Output the [x, y] coordinate of the center of the cell containing the given text.  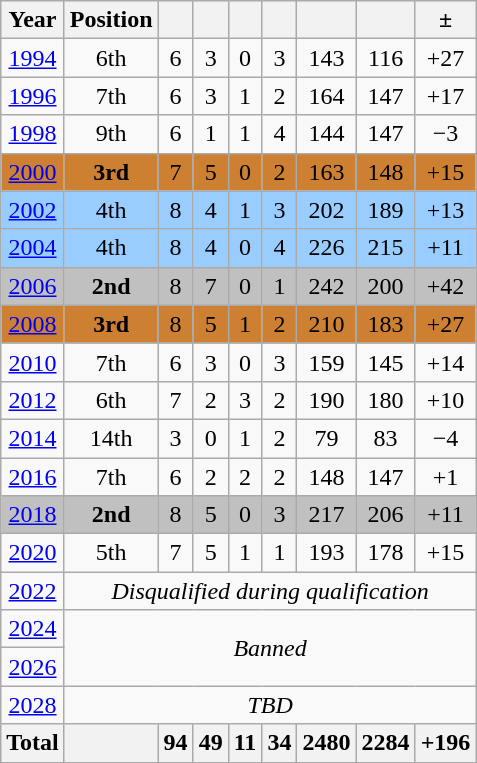
242 [326, 286]
190 [326, 400]
11 [245, 743]
164 [326, 96]
2008 [33, 324]
Banned [270, 648]
2024 [33, 629]
+42 [446, 286]
180 [386, 400]
2018 [33, 515]
116 [386, 58]
2010 [33, 362]
2014 [33, 438]
+196 [446, 743]
83 [386, 438]
215 [386, 248]
5th [111, 553]
Position [111, 20]
−4 [446, 438]
± [446, 20]
+14 [446, 362]
2028 [33, 705]
144 [326, 134]
1994 [33, 58]
2006 [33, 286]
2020 [33, 553]
2026 [33, 667]
159 [326, 362]
2012 [33, 400]
2004 [33, 248]
202 [326, 210]
+10 [446, 400]
189 [386, 210]
183 [386, 324]
+13 [446, 210]
−3 [446, 134]
1998 [33, 134]
1996 [33, 96]
217 [326, 515]
Total [33, 743]
34 [280, 743]
163 [326, 172]
2000 [33, 172]
193 [326, 553]
+17 [446, 96]
178 [386, 553]
200 [386, 286]
2022 [33, 591]
143 [326, 58]
9th [111, 134]
145 [386, 362]
210 [326, 324]
2002 [33, 210]
2284 [386, 743]
2480 [326, 743]
49 [210, 743]
2016 [33, 477]
14th [111, 438]
226 [326, 248]
94 [176, 743]
Disqualified during qualification [270, 591]
79 [326, 438]
206 [386, 515]
TBD [270, 705]
+1 [446, 477]
Year [33, 20]
